Locate the cell with the specified text and output its [x, y] center coordinate. 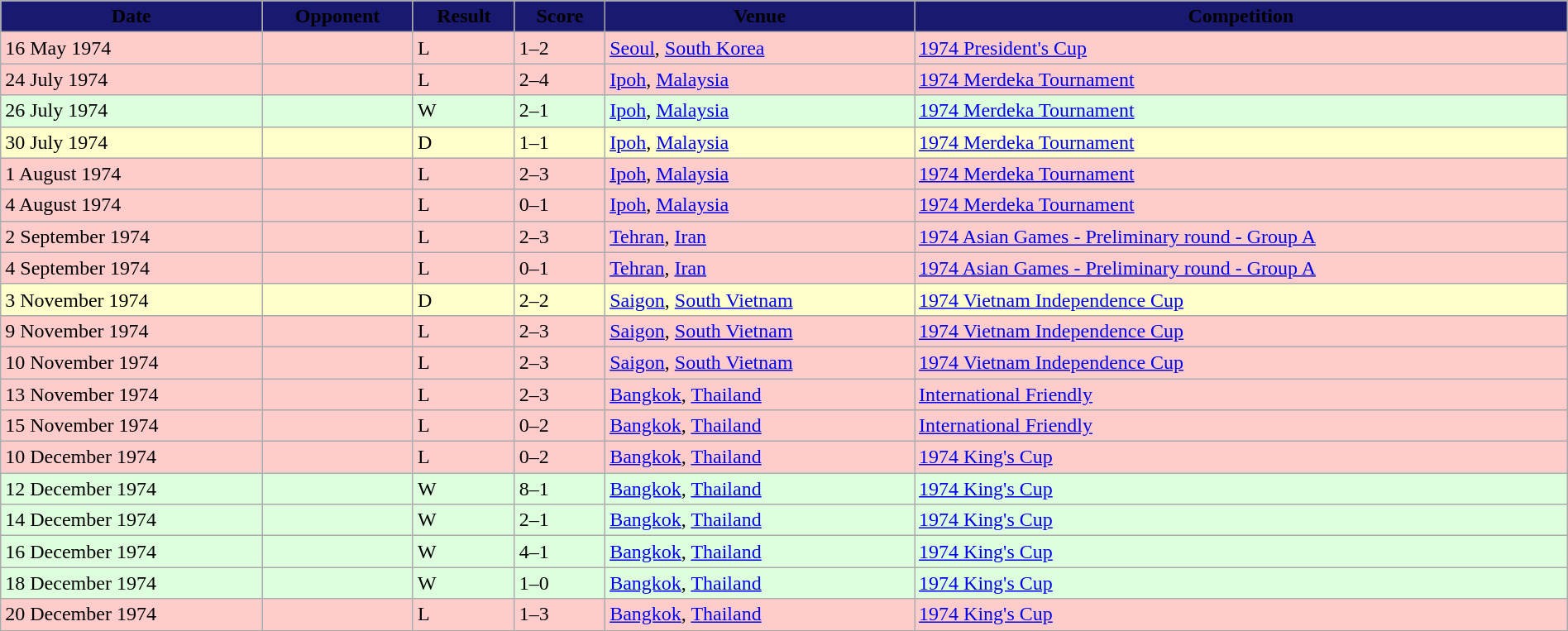
4–1 [559, 552]
9 November 1974 [131, 331]
Score [559, 17]
1–1 [559, 142]
1 August 1974 [131, 174]
4 September 1974 [131, 268]
10 November 1974 [131, 362]
1–2 [559, 48]
Seoul, South Korea [760, 48]
Result [463, 17]
1974 President's Cup [1241, 48]
Opponent [337, 17]
2–4 [559, 79]
4 August 1974 [131, 205]
3 November 1974 [131, 299]
30 July 1974 [131, 142]
8–1 [559, 489]
Venue [760, 17]
16 May 1974 [131, 48]
24 July 1974 [131, 79]
2–2 [559, 299]
15 November 1974 [131, 426]
1–3 [559, 614]
26 July 1974 [131, 111]
Competition [1241, 17]
Date [131, 17]
12 December 1974 [131, 489]
18 December 1974 [131, 583]
2 September 1974 [131, 237]
14 December 1974 [131, 520]
20 December 1974 [131, 614]
13 November 1974 [131, 394]
16 December 1974 [131, 552]
10 December 1974 [131, 457]
1–0 [559, 583]
